Capture the cell that displays the provided text and extract its (X, Y) central coordinate. 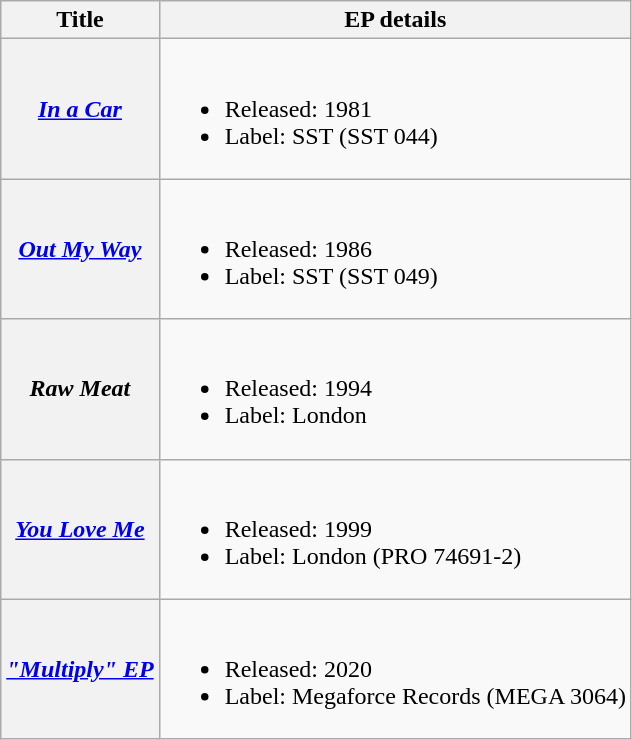
Out My Way (80, 249)
In a Car (80, 109)
You Love Me (80, 529)
Released: 1986Label: SST (SST 049) (395, 249)
Title (80, 20)
"Multiply" EP (80, 669)
Raw Meat (80, 389)
Released: 1994Label: London (395, 389)
Released: 2020Label: Megaforce Records (MEGA 3064) (395, 669)
Released: 1981Label: SST (SST 044) (395, 109)
EP details (395, 20)
Released: 1999Label: London (PRO 74691-2) (395, 529)
